For the text-containing cell, return its midpoint in (X, Y) coordinate format. 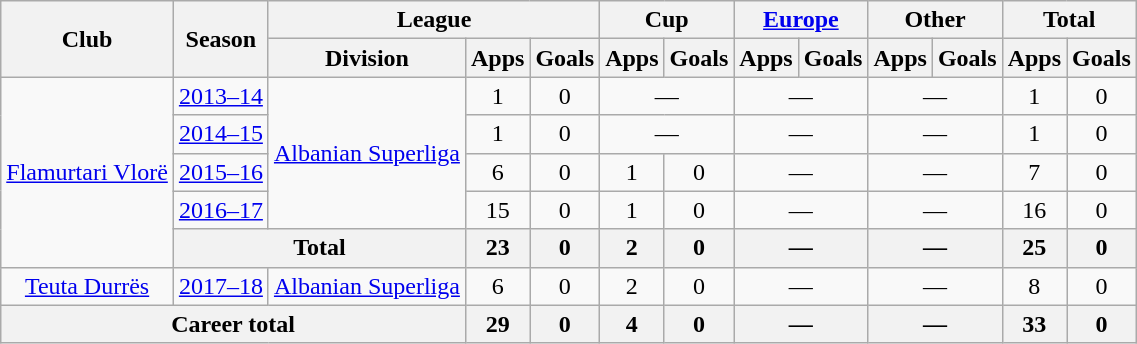
Cup (667, 20)
4 (632, 324)
2017–18 (220, 286)
23 (497, 248)
Division (366, 58)
29 (497, 324)
Career total (234, 324)
7 (1034, 172)
Season (220, 39)
16 (1034, 210)
8 (1034, 286)
League (434, 20)
Club (88, 39)
15 (497, 210)
2013–14 (220, 96)
2016–17 (220, 210)
Flamurtari Vlorë (88, 172)
Other (935, 20)
33 (1034, 324)
Europe (801, 20)
2015–16 (220, 172)
2014–15 (220, 134)
25 (1034, 248)
Teuta Durrës (88, 286)
